Determine the [x, y] coordinate at the center of the cell enclosing the given text.  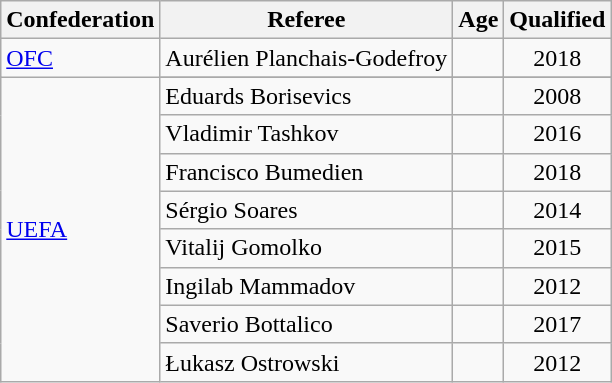
Age [478, 20]
2017 [558, 324]
OFC [80, 58]
Eduards Borisevics [306, 96]
Qualified [558, 20]
Łukasz Ostrowski [306, 362]
Ingilab Mammadov [306, 286]
2016 [558, 134]
Sérgio Soares [306, 210]
Confederation [80, 20]
2014 [558, 210]
Francisco Bumedien [306, 172]
UEFA [80, 229]
2015 [558, 248]
Saverio Bottalico [306, 324]
Referee [306, 20]
2008 [558, 96]
Aurélien Planchais-Godefroy [306, 58]
Vitalij Gomolko [306, 248]
Vladimir Tashkov [306, 134]
